Extract the [x, y] coordinate from the center of the cell holding the provided text.  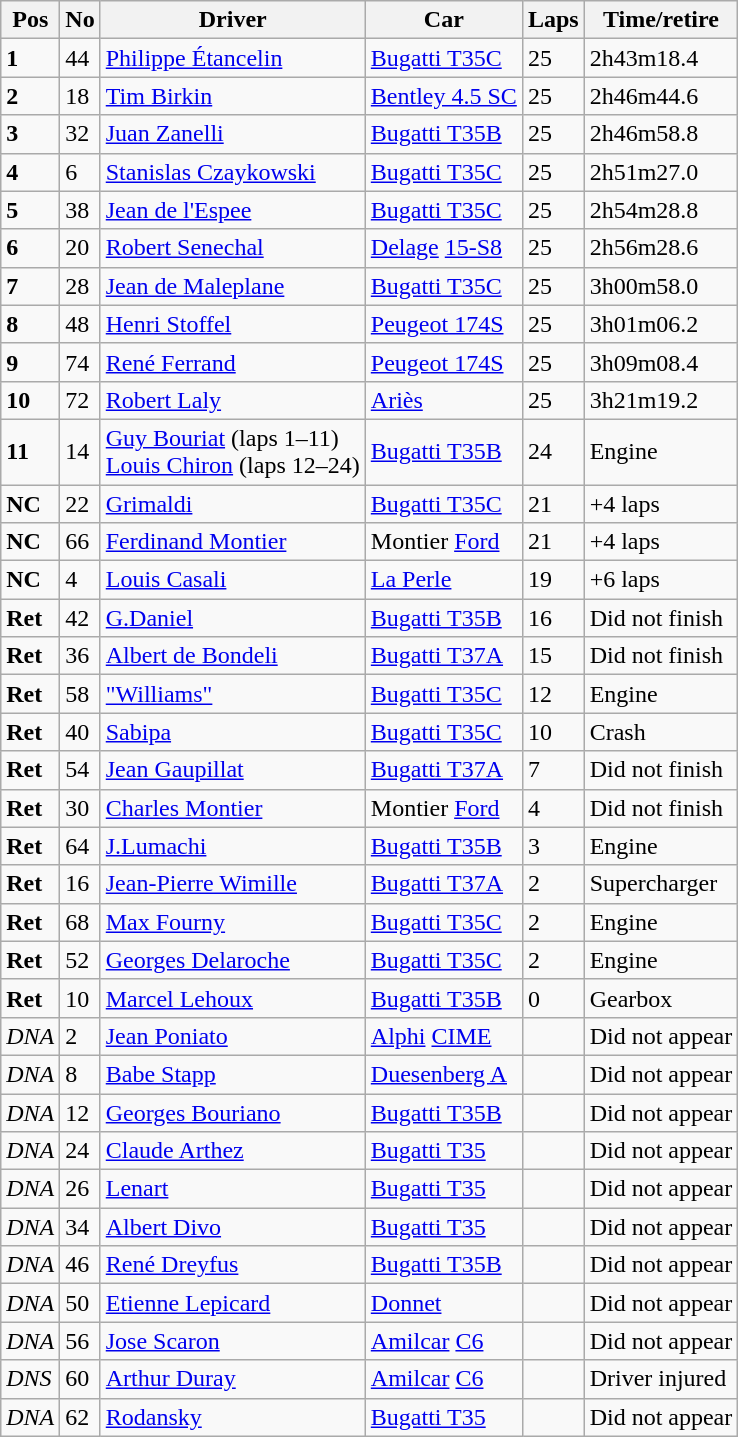
3h21m19.2 [661, 400]
19 [553, 580]
14 [80, 452]
3h01m06.2 [661, 324]
No [80, 20]
DNS [30, 1379]
40 [80, 732]
Claude Arthez [232, 1151]
René Ferrand [232, 362]
Philippe Étancelin [232, 58]
52 [80, 960]
15 [553, 656]
Lenart [232, 1189]
Henri Stoffel [232, 324]
Rodansky [232, 1417]
Supercharger [661, 884]
Jean de Maleplane [232, 286]
Time/retire [661, 20]
Pos [30, 20]
72 [80, 400]
28 [80, 286]
1 [30, 58]
Duesenberg A [444, 1074]
Albert Divo [232, 1227]
74 [80, 362]
Crash [661, 732]
18 [80, 96]
Stanislas Czaykowski [232, 172]
54 [80, 770]
3h09m08.4 [661, 362]
38 [80, 210]
Max Fourny [232, 922]
Bentley 4.5 SC [444, 96]
2h56m28.6 [661, 248]
3h00m58.0 [661, 286]
46 [80, 1265]
26 [80, 1189]
9 [30, 362]
64 [80, 846]
Grimaldi [232, 503]
20 [80, 248]
Jean Gaupillat [232, 770]
+6 laps [661, 580]
42 [80, 618]
La Perle [444, 580]
36 [80, 656]
J.Lumachi [232, 846]
Albert de Bondeli [232, 656]
Laps [553, 20]
Louis Casali [232, 580]
50 [80, 1303]
Sabipa [232, 732]
Car [444, 20]
Marcel Lehoux [232, 998]
Georges Bouriano [232, 1113]
Ariès [444, 400]
22 [80, 503]
Jose Scaron [232, 1341]
2h46m58.8 [661, 134]
Driver injured [661, 1379]
Jean-Pierre Wimille [232, 884]
Robert Senechal [232, 248]
34 [80, 1227]
G.Daniel [232, 618]
Gearbox [661, 998]
Babe Stapp [232, 1074]
Alphi CIME [444, 1036]
Ferdinand Montier [232, 542]
Tim Birkin [232, 96]
Juan Zanelli [232, 134]
René Dreyfus [232, 1265]
30 [80, 808]
Charles Montier [232, 808]
Etienne Lepicard [232, 1303]
2h54m28.8 [661, 210]
58 [80, 694]
Jean Poniato [232, 1036]
66 [80, 542]
11 [30, 452]
60 [80, 1379]
44 [80, 58]
Driver [232, 20]
Jean de l'Espee [232, 210]
5 [30, 210]
2h43m18.4 [661, 58]
32 [80, 134]
48 [80, 324]
Arthur Duray [232, 1379]
56 [80, 1341]
2h46m44.6 [661, 96]
0 [553, 998]
Delage 15-S8 [444, 248]
2h51m27.0 [661, 172]
Georges Delaroche [232, 960]
Robert Laly [232, 400]
68 [80, 922]
62 [80, 1417]
Donnet [444, 1303]
Guy Bouriat (laps 1–11) Louis Chiron (laps 12–24) [232, 452]
"Williams" [232, 694]
